Extract the [X, Y] coordinate from the center of the cell holding the provided text.  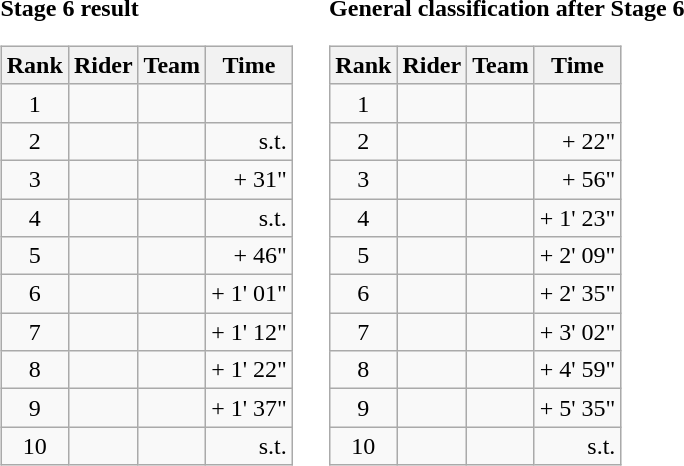
+ 1' 37" [250, 408]
+ 22" [578, 141]
+ 1' 12" [250, 332]
+ 1' 01" [250, 294]
+ 1' 22" [250, 370]
+ 1' 23" [578, 217]
+ 5' 35" [578, 408]
+ 2' 35" [578, 294]
+ 46" [250, 256]
+ 3' 02" [578, 332]
+ 2' 09" [578, 256]
+ 4' 59" [578, 370]
+ 56" [578, 179]
+ 31" [250, 179]
